Provide the [X, Y] coordinate of the cell's center where the given text is located.  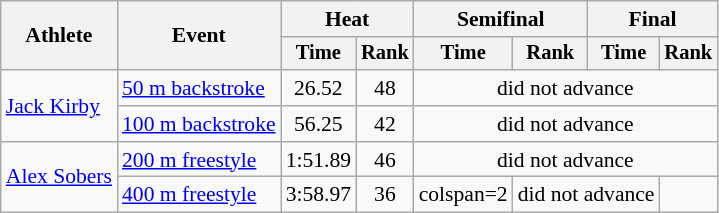
26.52 [318, 88]
50 m backstroke [199, 88]
400 m freestyle [199, 195]
48 [385, 88]
36 [385, 195]
1:51.89 [318, 160]
Athlete [59, 36]
Final [652, 19]
56.25 [318, 124]
Heat [348, 19]
42 [385, 124]
colspan=2 [464, 195]
Event [199, 36]
Alex Sobers [59, 178]
46 [385, 160]
200 m freestyle [199, 160]
3:58.97 [318, 195]
Jack Kirby [59, 106]
Semifinal [501, 19]
100 m backstroke [199, 124]
